Search for the cell housing the specified text and yield its [x, y] center coordinate. 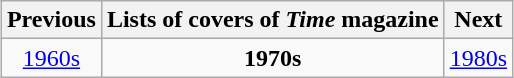
Next [478, 20]
Previous [51, 20]
Lists of covers of Time magazine [272, 20]
1960s [51, 58]
1970s [272, 58]
1980s [478, 58]
